Locate the cell with the specified text and output its (x, y) center coordinate. 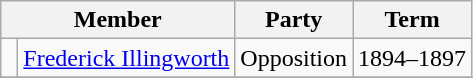
Opposition (294, 58)
Frederick Illingworth (126, 58)
Party (294, 20)
1894–1897 (412, 58)
Term (412, 20)
Member (118, 20)
